Provide the (X, Y) coordinate of the cell's center where the given text is located.  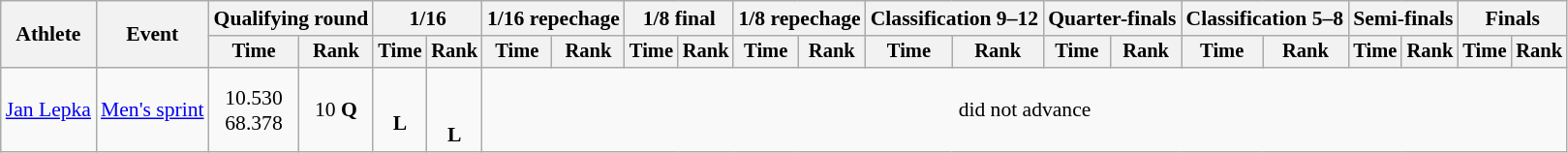
Finals (1512, 18)
1/16 (427, 18)
Event (153, 35)
1/8 final (679, 18)
did not advance (1025, 110)
10 Q (335, 110)
Classification 9–12 (955, 18)
Jan Lepka (48, 110)
Athlete (48, 35)
Semi-finals (1402, 18)
1/16 repechage (554, 18)
1/8 repechage (799, 18)
Qualifying round (292, 18)
Men's sprint (153, 110)
10.53068.378 (254, 110)
Classification 5–8 (1265, 18)
Quarter-finals (1112, 18)
